Output the (X, Y) coordinate of the center of the cell containing the given text.  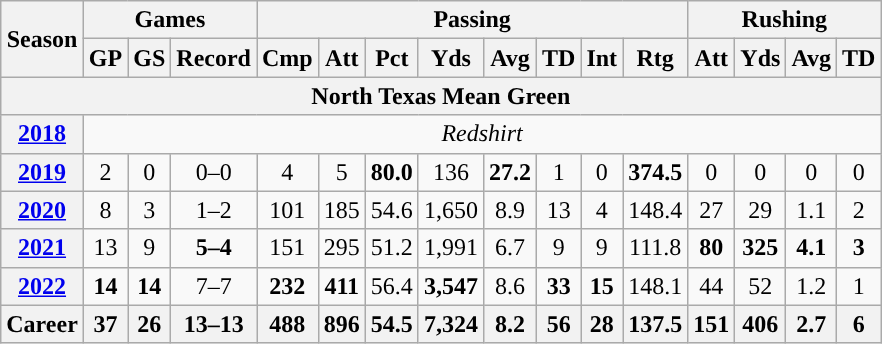
56 (558, 324)
7–7 (214, 286)
2020 (42, 210)
7,324 (450, 324)
33 (558, 286)
148.4 (656, 210)
6.7 (510, 248)
28 (602, 324)
27 (712, 210)
13–13 (214, 324)
137.5 (656, 324)
GS (150, 58)
51.2 (392, 248)
52 (760, 286)
406 (760, 324)
Record (214, 58)
Rtg (656, 58)
2.7 (812, 324)
Int (602, 58)
26 (150, 324)
0–0 (214, 172)
Passing (472, 20)
Games (170, 20)
54.5 (392, 324)
1,991 (450, 248)
325 (760, 248)
2021 (42, 248)
896 (342, 324)
6 (858, 324)
80.0 (392, 172)
1–2 (214, 210)
Career (42, 324)
37 (105, 324)
185 (342, 210)
1.1 (812, 210)
Cmp (287, 58)
8.9 (510, 210)
2022 (42, 286)
Season (42, 39)
44 (712, 286)
8 (105, 210)
Redshirt (482, 134)
4.1 (812, 248)
Pct (392, 58)
101 (287, 210)
232 (287, 286)
2018 (42, 134)
15 (602, 286)
29 (760, 210)
1.2 (812, 286)
5–4 (214, 248)
Rushing (784, 20)
111.8 (656, 248)
2019 (42, 172)
8.6 (510, 286)
5 (342, 172)
1,650 (450, 210)
56.4 (392, 286)
North Texas Mean Green (441, 96)
136 (450, 172)
374.5 (656, 172)
295 (342, 248)
3,547 (450, 286)
148.1 (656, 286)
411 (342, 286)
54.6 (392, 210)
488 (287, 324)
GP (105, 58)
27.2 (510, 172)
80 (712, 248)
8.2 (510, 324)
